Search for the cell housing the specified text and yield its [X, Y] center coordinate. 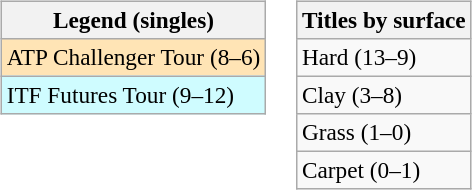
Grass (1–0) [384, 133]
Carpet (0–1) [384, 171]
Titles by surface [384, 20]
ITF Futures Tour (9–12) [133, 95]
Legend (singles) [133, 20]
Hard (13–9) [384, 57]
Clay (3–8) [384, 95]
ATP Challenger Tour (8–6) [133, 57]
